Return (x, y) of the center of cell containing provided text 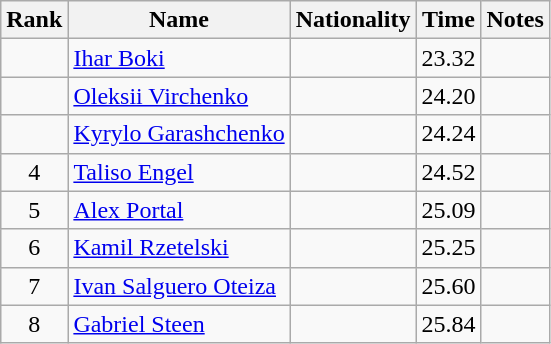
Rank (34, 20)
Kamil Rzetelski (179, 248)
8 (34, 324)
Kyrylo Garashchenko (179, 134)
24.24 (448, 134)
4 (34, 172)
Taliso Engel (179, 172)
Notes (515, 20)
Nationality (353, 20)
Name (179, 20)
25.25 (448, 248)
7 (34, 286)
Ivan Salguero Oteiza (179, 286)
23.32 (448, 58)
Oleksii Virchenko (179, 96)
6 (34, 248)
Gabriel Steen (179, 324)
5 (34, 210)
24.52 (448, 172)
25.84 (448, 324)
Alex Portal (179, 210)
25.60 (448, 286)
Ihar Boki (179, 58)
25.09 (448, 210)
24.20 (448, 96)
Time (448, 20)
